Search for the cell housing the specified text and yield its [X, Y] center coordinate. 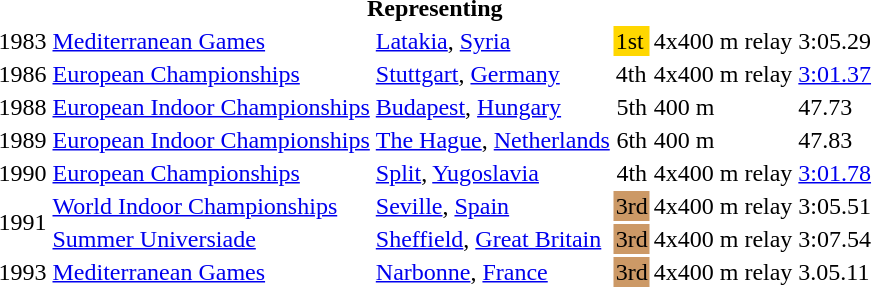
The Hague, Netherlands [492, 140]
Narbonne, France [492, 272]
Seville, Spain [492, 206]
1st [632, 41]
6th [632, 140]
Sheffield, Great Britain [492, 239]
Latakia, Syria [492, 41]
5th [632, 107]
Budapest, Hungary [492, 107]
Summer Universiade [211, 239]
Stuttgart, Germany [492, 74]
Split, Yugoslavia [492, 173]
World Indoor Championships [211, 206]
